Output the [X, Y] coordinate of the center of the cell containing the given text.  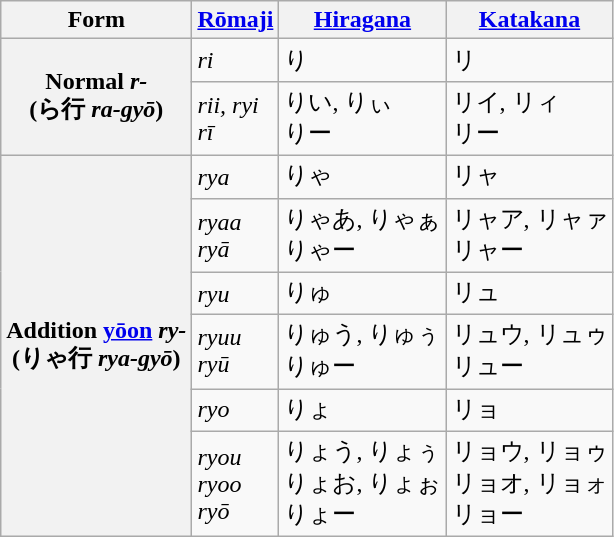
りい, りぃりー [362, 118]
り [362, 60]
ryouryooryō [236, 484]
リュウ, リュゥリュー [530, 352]
Normal r-(ら行 ra-gyō) [96, 98]
りょ [362, 410]
りゅ [362, 294]
リャア, リャァリャー [530, 235]
rya [236, 176]
リュ [530, 294]
りゃあ, りゃぁりゃー [362, 235]
Addition yōon ry-(りゃ行 rya-gyō) [96, 346]
Hiragana [362, 20]
りゃ [362, 176]
ryuuryū [236, 352]
ryu [236, 294]
リイ, リィリー [530, 118]
ryaaryā [236, 235]
ri [236, 60]
リャ [530, 176]
リョウ, リョゥリョオ, リョォリョー [530, 484]
リョ [530, 410]
rii, ryirī [236, 118]
りょう, りょぅりょお, りょぉりょー [362, 484]
Rōmaji [236, 20]
Form [96, 20]
リ [530, 60]
ryo [236, 410]
Katakana [530, 20]
りゅう, りゅぅりゅー [362, 352]
